Scan for the cell matching the given text and deliver its (x, y) coordinate at center. 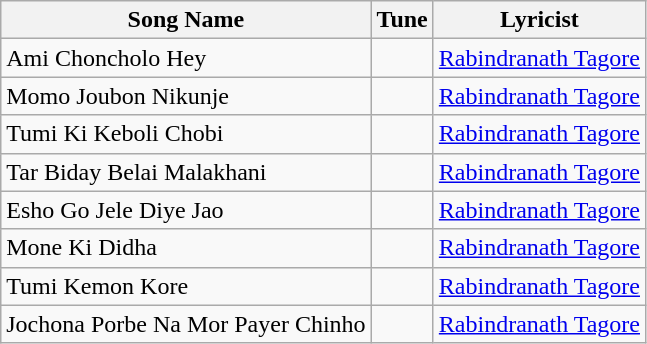
Tar Biday Belai Malakhani (186, 172)
Tumi Kemon Kore (186, 286)
Tumi Ki Keboli Chobi (186, 134)
Ami Choncholo Hey (186, 58)
Momo Joubon Nikunje (186, 96)
Song Name (186, 20)
Jochona Porbe Na Mor Payer Chinho (186, 324)
Tune (402, 20)
Esho Go Jele Diye Jao (186, 210)
Lyricist (539, 20)
Mone Ki Didha (186, 248)
